Provide the (x, y) coordinate of the cell's center where the given text is located.  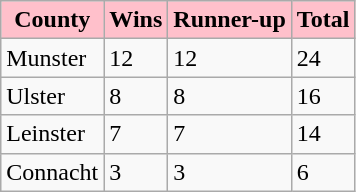
6 (323, 172)
Munster (52, 58)
16 (323, 96)
County (52, 20)
Total (323, 20)
Runner-up (230, 20)
Connacht (52, 172)
24 (323, 58)
Wins (136, 20)
14 (323, 134)
Ulster (52, 96)
Leinster (52, 134)
